Provide the (X, Y) coordinate of the cell's center where the given text is located.  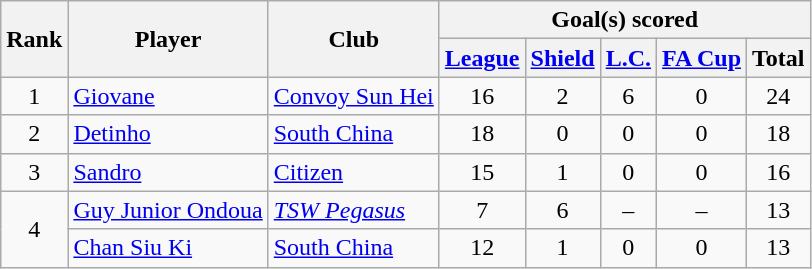
Convoy Sun Hei (354, 96)
Club (354, 39)
4 (34, 229)
12 (482, 248)
Citizen (354, 172)
Rank (34, 39)
3 (34, 172)
24 (779, 96)
Total (779, 58)
TSW Pegasus (354, 210)
League (482, 58)
Chan Siu Ki (168, 248)
Detinho (168, 134)
Giovane (168, 96)
Goal(s) scored (624, 20)
Shield (562, 58)
7 (482, 210)
Player (168, 39)
Guy Junior Ondoua (168, 210)
FA Cup (702, 58)
L.C. (628, 58)
15 (482, 172)
Sandro (168, 172)
